Return the [x, y] coordinate for the center point of the cell that contains the specified text.  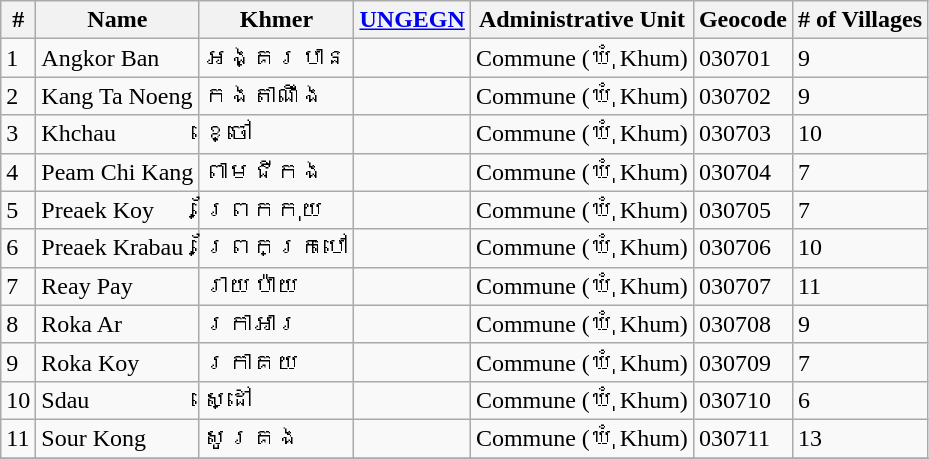
ស្ដៅ [276, 400]
5 [18, 210]
030707 [742, 286]
8 [18, 324]
030701 [742, 58]
Peam Chi Kang [118, 172]
Khmer [276, 20]
030704 [742, 172]
រកាគយ [276, 362]
Administrative Unit [582, 20]
Roka Ar [118, 324]
កងតាណឹង [276, 96]
13 [860, 438]
030706 [742, 248]
ព្រែកក្របៅ [276, 248]
Preaek Koy [118, 210]
អង្គរបាន [276, 58]
# [18, 20]
Kang Ta Noeng [118, 96]
Preaek Krabau [118, 248]
ព្រែកកុយ [276, 210]
Khchau [118, 134]
2 [18, 96]
ពាមជីកង [276, 172]
030705 [742, 210]
030709 [742, 362]
1 [18, 58]
030711 [742, 438]
Roka Koy [118, 362]
រកាអារ [276, 324]
Reay Pay [118, 286]
3 [18, 134]
030703 [742, 134]
Angkor Ban [118, 58]
030710 [742, 400]
UNGEGN [412, 20]
Sour Kong [118, 438]
Geocode [742, 20]
030702 [742, 96]
ខ្ចៅ [276, 134]
សូរគង [276, 438]
# of Villages [860, 20]
Name [118, 20]
រាយប៉ាយ [276, 286]
030708 [742, 324]
4 [18, 172]
Sdau [118, 400]
